From the cell containing the given text, extract its center point as (X, Y) coordinate. 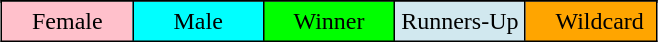
Female (68, 21)
Male (198, 21)
Runners-Up (460, 21)
Wildcard (590, 21)
Winner (330, 21)
